Identify which cell holds the provided text, then report its (x, y) central coordinate. 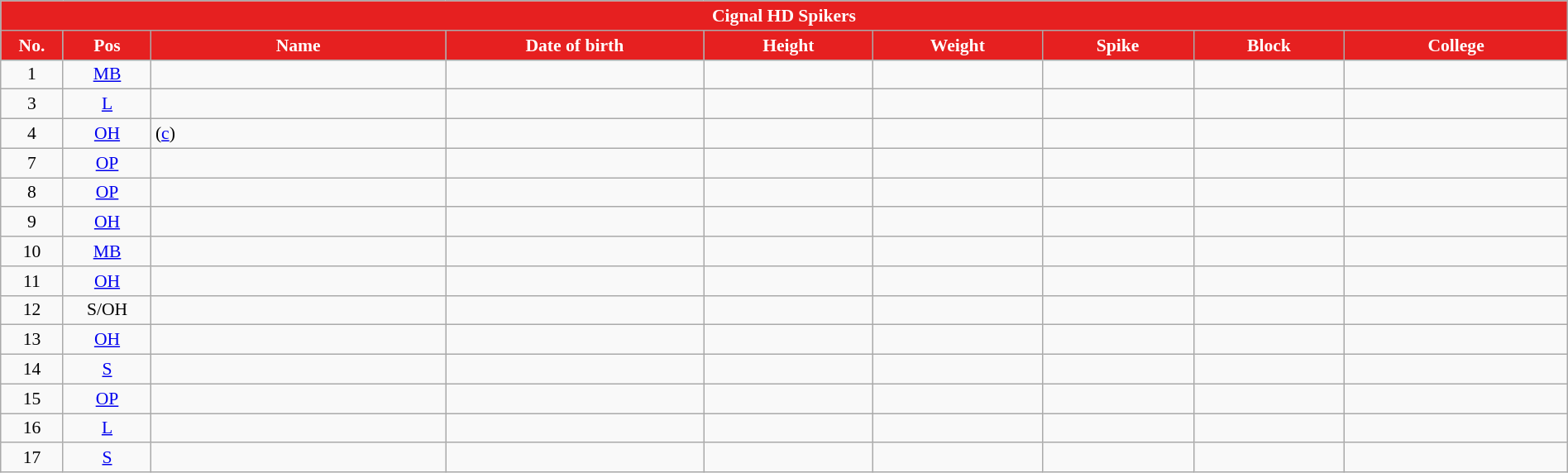
Pos (108, 45)
14 (31, 370)
8 (31, 193)
Weight (958, 45)
7 (31, 163)
Cignal HD Spikers (784, 16)
10 (31, 251)
Block (1269, 45)
13 (31, 340)
Date of birth (576, 45)
(c) (299, 134)
1 (31, 74)
Spike (1118, 45)
4 (31, 134)
Name (299, 45)
12 (31, 310)
No. (31, 45)
15 (31, 399)
16 (31, 428)
9 (31, 222)
S/OH (108, 310)
17 (31, 458)
3 (31, 104)
Height (789, 45)
11 (31, 281)
College (1456, 45)
